Extract the [X, Y] coordinate from the center of the cell holding the provided text.  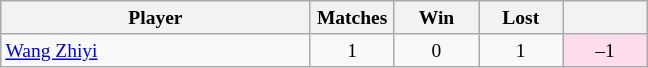
Lost [521, 18]
Win [436, 18]
–1 [605, 50]
Player [156, 18]
0 [436, 50]
Wang Zhiyi [156, 50]
Matches [352, 18]
